Extract the (x, y) coordinate from the center of the cell holding the provided text.  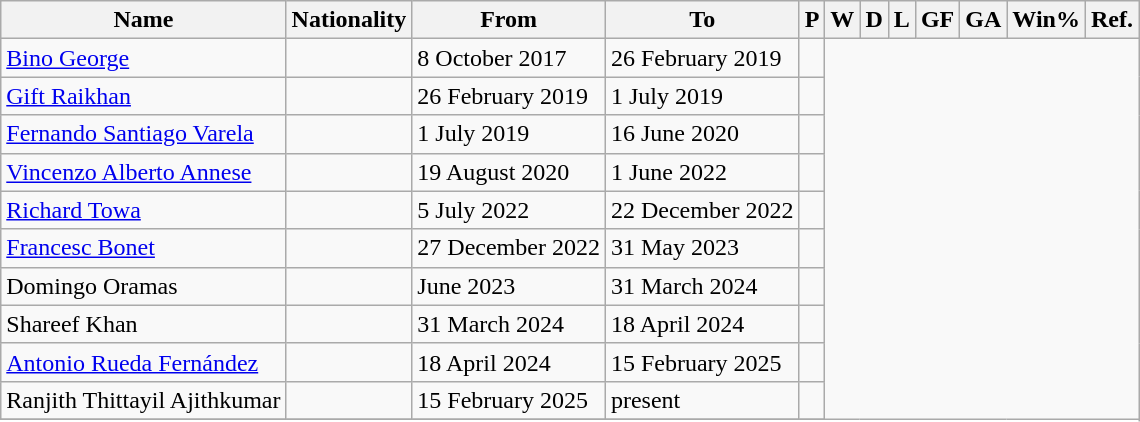
GF (937, 20)
Vincenzo Alberto Annese (144, 172)
present (702, 400)
Domingo Oramas (144, 286)
Francesc Bonet (144, 248)
P (812, 20)
Nationality (349, 20)
Ref. (1112, 20)
GA (984, 20)
27 December 2022 (509, 248)
Gift Raikhan (144, 96)
19 August 2020 (509, 172)
D (874, 20)
From (509, 20)
Bino George (144, 58)
June 2023 (509, 286)
31 May 2023 (702, 248)
5 July 2022 (509, 210)
Name (144, 20)
8 October 2017 (509, 58)
Win% (1046, 20)
Ranjith Thittayil Ajithkumar (144, 400)
Fernando Santiago Varela (144, 134)
1 June 2022 (702, 172)
22 December 2022 (702, 210)
Shareef Khan (144, 324)
W (842, 20)
To (702, 20)
Antonio Rueda Fernández (144, 362)
L (902, 20)
16 June 2020 (702, 134)
Richard Towa (144, 210)
